Determine the (x, y) coordinate at the center of the cell enclosing the given text.  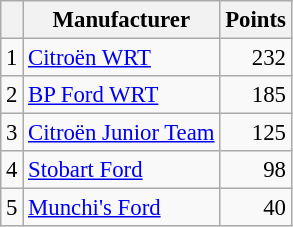
1 (12, 58)
Munchi's Ford (122, 208)
4 (12, 170)
125 (256, 133)
Citroën Junior Team (122, 133)
Stobart Ford (122, 170)
185 (256, 95)
Manufacturer (122, 20)
BP Ford WRT (122, 95)
98 (256, 170)
Citroën WRT (122, 58)
232 (256, 58)
5 (12, 208)
40 (256, 208)
3 (12, 133)
2 (12, 95)
Points (256, 20)
